Provide the (x, y) coordinate of the cell's center where the given text is located.  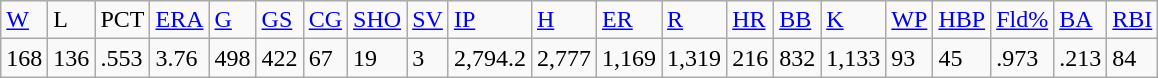
GS (280, 20)
216 (750, 58)
H (564, 20)
HBP (962, 20)
WP (910, 20)
BB (798, 20)
ERA (180, 20)
2,777 (564, 58)
.553 (122, 58)
3 (428, 58)
45 (962, 58)
2,794.2 (490, 58)
W (24, 20)
832 (798, 58)
Fld% (1022, 20)
CG (325, 20)
84 (1132, 58)
SV (428, 20)
.973 (1022, 58)
HR (750, 20)
19 (378, 58)
168 (24, 58)
BA (1080, 20)
498 (232, 58)
136 (72, 58)
IP (490, 20)
G (232, 20)
422 (280, 58)
1,133 (854, 58)
K (854, 20)
R (694, 20)
1,319 (694, 58)
93 (910, 58)
67 (325, 58)
SHO (378, 20)
RBI (1132, 20)
3.76 (180, 58)
1,169 (630, 58)
.213 (1080, 58)
L (72, 20)
PCT (122, 20)
ER (630, 20)
